Capture the cell that displays the provided text and extract its [X, Y] central coordinate. 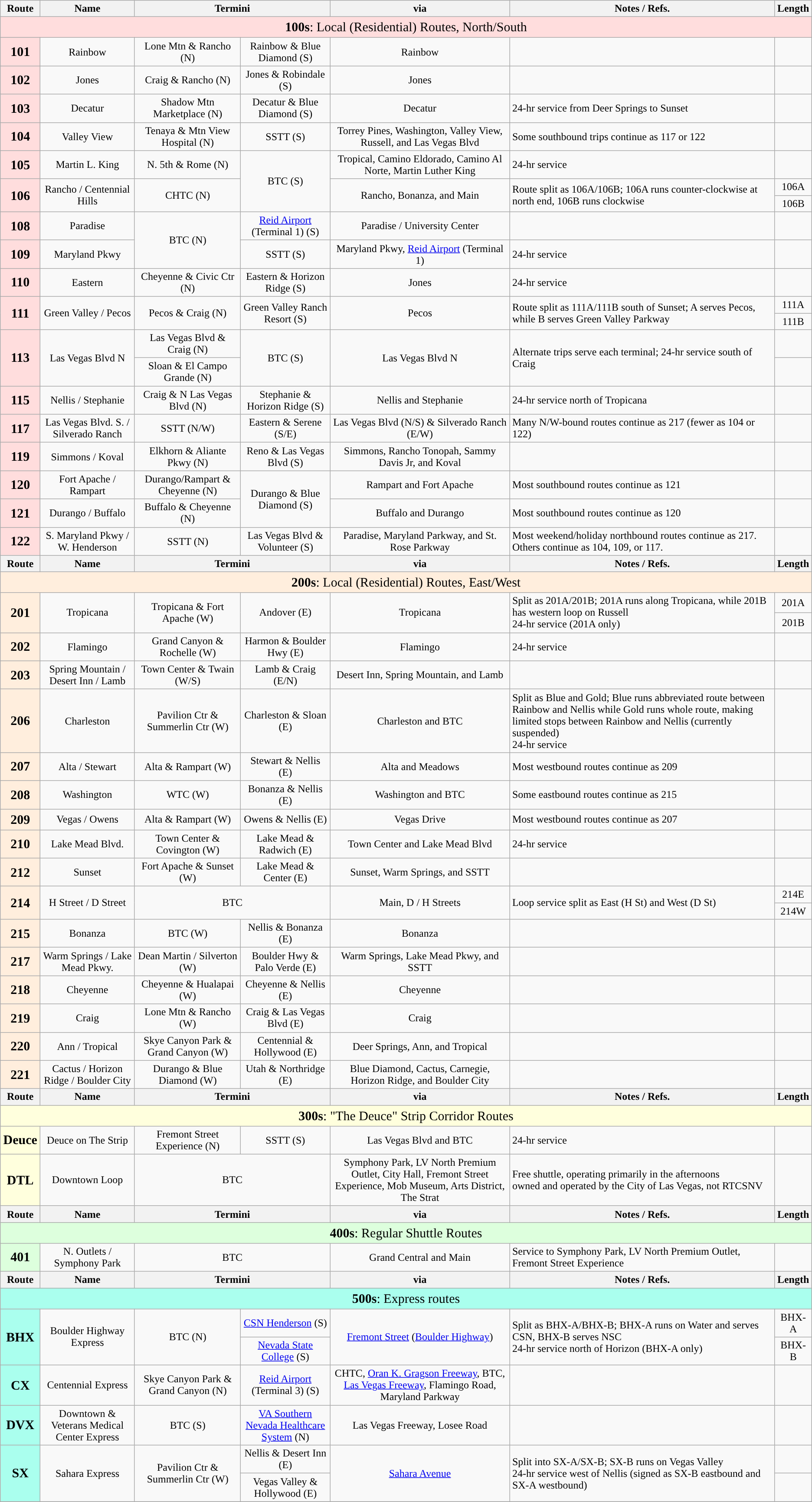
Pecos [420, 313]
SSTT (N) [187, 541]
401 [20, 1257]
Deer Springs, Ann, and Tropical [420, 1046]
Lake Mead & Radwich (E) [285, 843]
Sunset [88, 872]
Eastern & Serene (S/E) [285, 429]
Fremont Street Experience (N) [187, 1140]
Lake Mead Blvd. [88, 843]
Martin L. King [88, 165]
H Street / D Street [88, 903]
Centennial Express [88, 1385]
Split as BHX-A/BHX-B; BHX-A runs on Water and serves CSN, BHX-B serves NSC24-hr service north of Horizon (BHX-A only) [642, 1337]
106A [793, 187]
Many N/W-bound routes continue as 217 (fewer as 104 or 122) [642, 429]
Rancho / Centennial Hills [88, 195]
Shadow Mtn Marketplace (N) [187, 108]
Craig & Rancho (N) [187, 80]
214W [793, 911]
Craig & Las Vegas Blvd (E) [285, 1018]
Centennial & Hollywood (E) [285, 1046]
Washington and BTC [420, 795]
Lamb & Craig (E/N) [285, 675]
207 [20, 766]
Valley View [88, 136]
CX [20, 1385]
Buffalo and Durango [420, 513]
201B [793, 623]
Lake Mead & Center (E) [285, 872]
Green Valley / Pecos [88, 313]
Free shuttle, operating primarily in the afternoonsowned and operated by the City of Las Vegas, not RTCSNV [642, 1180]
SSTT (N/W) [187, 429]
Sunset, Warm Springs, and SSTT [420, 872]
Charleston [88, 721]
DTL [20, 1180]
Rancho, Bonanza, and Main [420, 195]
Simmons, Rancho Tonopah, Sammy Davis Jr, and Koval [420, 456]
Sahara Express [88, 1473]
Stewart & Nellis (E) [285, 766]
Maryland Pkwy, Reid Airport (Terminal 1) [420, 254]
218 [20, 990]
115 [20, 400]
Nellis & Desert Inn (E) [285, 1459]
Paradise, Maryland Parkway, and St. Rose Parkway [420, 541]
Las Vegas Blvd. S. / Silverado Ranch [88, 429]
Rainbow & Blue Diamond (S) [285, 52]
Reid Airport (Terminal 1) (S) [285, 226]
209 [20, 819]
Lone Mtn & Rancho (N) [187, 52]
Vegas / Owens [88, 819]
Split as 201A/201B; 201A runs along Tropicana, while 201B has western loop on Russell24-hr service (201A only) [642, 613]
Town Center and Lake Mead Blvd [420, 843]
BHX-A [793, 1322]
Durango & Blue Diamond (W) [187, 1074]
Warm Springs, Lake Mead Pkwy, and SSTT [420, 961]
Skye Canyon Park & Grand Canyon (W) [187, 1046]
219 [20, 1018]
CHTC (N) [187, 195]
203 [20, 675]
Nellis and Stephanie [420, 400]
Town Center & Twain (W/S) [187, 675]
Nevada State College (S) [285, 1351]
Boulder Hwy & Palo Verde (E) [285, 961]
Utah & Northridge (E) [285, 1074]
500s: Express routes [406, 1298]
N. 5th & Rome (N) [187, 165]
104 [20, 136]
117 [20, 429]
Blue Diamond, Cactus, Carnegie, Horizon Ridge, and Boulder City [420, 1074]
215 [20, 934]
Cheyenne & Nellis (E) [285, 990]
Ann / Tropical [88, 1046]
113 [20, 358]
100s: Local (Residential) Routes, North/South [406, 27]
CSN Henderson (S) [285, 1322]
110 [20, 282]
BHX [20, 1337]
208 [20, 795]
111B [793, 321]
Decatur & Blue Diamond (S) [285, 108]
Downtown & Veterans Medical Center Express [88, 1425]
Tenaya & Mtn View Hospital (N) [187, 136]
WTC (W) [187, 795]
N. Outlets / Symphony Park [88, 1257]
214 [20, 903]
Route split as 106A/106B; 106A runs counter-clockwise at north end, 106B runs clockwise [642, 195]
Reno & Las Vegas Blvd (S) [285, 456]
212 [20, 872]
Durango / Buffalo [88, 513]
Las Vegas Blvd (N/S) & Silverado Ranch (E/W) [420, 429]
Harmon & Boulder Hwy (E) [285, 646]
111A [793, 305]
109 [20, 254]
Reid Airport (Terminal 3) (S) [285, 1385]
Service to Symphony Park, LV North Premium Outlet, Fremont Street Experience [642, 1257]
Eastern & Horizon Ridge (S) [285, 282]
S. Maryland Pkwy / W. Henderson [88, 541]
Stephanie & Horizon Ridge (S) [285, 400]
108 [20, 226]
Split into SX-A/SX-B; SX-B runs on Vegas Valley24-hr service west of Nellis (signed as SX-B eastbound and SX-A westbound) [642, 1473]
220 [20, 1046]
Maryland Pkwy [88, 254]
Most southbound routes continue as 120 [642, 513]
Boulder Highway Express [88, 1337]
Vegas Valley & Hollywood (E) [285, 1487]
Warm Springs / Lake Mead Pkwy. [88, 961]
BHX-B [793, 1351]
Downtown Loop [88, 1180]
121 [20, 513]
Elkhorn & Aliante Pkwy (N) [187, 456]
Las Vegas Blvd and BTC [420, 1140]
Tropical, Camino Eldorado, Camino Al Norte, Martin Luther King [420, 165]
Nellis & Bonanza (E) [285, 934]
300s: "The Deuce" Strip Corridor Routes [406, 1115]
Fort Apache / Rampart [88, 485]
Torrey Pines, Washington, Valley View, Russell, and Las Vegas Blvd [420, 136]
Simmons / Koval [88, 456]
Desert Inn, Spring Mountain, and Lamb [420, 675]
210 [20, 843]
120 [20, 485]
Jones & Robindale (S) [285, 80]
Spring Mountain / Desert Inn / Lamb [88, 675]
BTC (W) [187, 934]
400s: Regular Shuttle Routes [406, 1233]
202 [20, 646]
Nellis / Stephanie [88, 400]
Vegas Drive [420, 819]
Buffalo & Cheyenne (N) [187, 513]
Owens & Nellis (E) [285, 819]
Some eastbound routes continue as 215 [642, 795]
Alternate trips serve each terminal; 24-hr service south of Craig [642, 358]
Alta and Meadows [420, 766]
122 [20, 541]
103 [20, 108]
Green Valley Ranch Resort (S) [285, 313]
Cheyenne & Civic Ctr (N) [187, 282]
201A [793, 603]
VA Southern Nevada Healthcare System (N) [285, 1425]
101 [20, 52]
Symphony Park, LV North Premium Outlet, City Hall, Fremont Street Experience, Mob Museum, Arts District, The Strat [420, 1180]
Fremont Street (Boulder Highway) [420, 1337]
Town Center & Covington (W) [187, 843]
Craig & N Las Vegas Blvd (N) [187, 400]
214E [793, 895]
217 [20, 961]
Durango/Rampart & Cheyenne (N) [187, 485]
Sahara Avenue [420, 1473]
200s: Local (Residential) Routes, East/West [406, 582]
24-hr service north of Tropicana [642, 400]
24-hr service from Deer Springs to Sunset [642, 108]
CHTC, Oran K. Gragson Freeway, BTC, Las Vegas Freeway, Flamingo Road, Maryland Parkway [420, 1385]
Charleston and BTC [420, 721]
Eastern [88, 282]
Pecos & Craig (N) [187, 313]
Las Vegas Freeway, Losee Road [420, 1425]
Cheyenne & Hualapai (W) [187, 990]
Alta / Stewart [88, 766]
Route split as 111A/111B south of Sunset; A serves Pecos, while B serves Green Valley Parkway [642, 313]
106 [20, 195]
106B [793, 203]
Deuce on The Strip [88, 1140]
Washington [88, 795]
Some southbound trips continue as 117 or 122 [642, 136]
Paradise [88, 226]
Most westbound routes continue as 209 [642, 766]
Grand Canyon & Rochelle (W) [187, 646]
Andover (E) [285, 613]
221 [20, 1074]
DVX [20, 1425]
Main, D / H Streets [420, 903]
Las Vegas Blvd & Volunteer (S) [285, 541]
Most westbound routes continue as 207 [642, 819]
Tropicana & Fort Apache (W) [187, 613]
Rampart and Fort Apache [420, 485]
Sloan & El Campo Grande (N) [187, 372]
Cactus / Horizon Ridge / Boulder City [88, 1074]
111 [20, 313]
Lone Mtn & Rancho (W) [187, 1018]
102 [20, 80]
Las Vegas Blvd & Craig (N) [187, 344]
Loop service split as East (H St) and West (D St) [642, 903]
Bonanza & Nellis (E) [285, 795]
SX [20, 1473]
Most southbound routes continue as 121 [642, 485]
Charleston & Sloan (E) [285, 721]
Paradise / University Center [420, 226]
Dean Martin / Silverton (W) [187, 961]
206 [20, 721]
Fort Apache & Sunset (W) [187, 872]
Durango & Blue Diamond (S) [285, 499]
119 [20, 456]
Skye Canyon Park & Grand Canyon (N) [187, 1385]
Deuce [20, 1140]
105 [20, 165]
Grand Central and Main [420, 1257]
Most weekend/holiday northbound routes continue as 217. Others continue as 104, 109, or 117. [642, 541]
201 [20, 613]
